Provide the (x, y) coordinate of the cell's center where the given text is located.  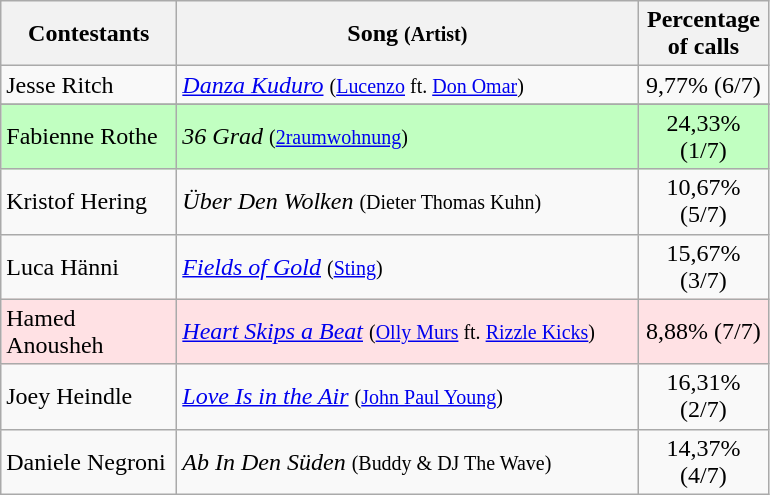
Love Is in the Air (John Paul Young) (408, 396)
36 Grad (2raumwohnung) (408, 136)
Ab In Den Süden (Buddy & DJ The Wave) (408, 462)
24,33% (1/7) (704, 136)
Joey Heindle (89, 396)
Luca Hänni (89, 266)
Kristof Hering (89, 202)
14,37% (4/7) (704, 462)
Über Den Wolken (Dieter Thomas Kuhn) (408, 202)
Song (Artist) (408, 34)
Heart Skips a Beat (Olly Murs ft. Rizzle Kicks) (408, 332)
8,88% (7/7) (704, 332)
Danza Kuduro (Lucenzo ft. Don Omar) (408, 85)
15,67% (3/7) (704, 266)
Daniele Negroni (89, 462)
9,77% (6/7) (704, 85)
Fabienne Rothe (89, 136)
10,67% (5/7) (704, 202)
Contestants (89, 34)
Hamed Anousheh (89, 332)
16,31% (2/7) (704, 396)
Fields of Gold (Sting) (408, 266)
Percentage of calls (704, 34)
Jesse Ritch (89, 85)
